Provide the [x, y] coordinate of the cell's center where the given text is located.  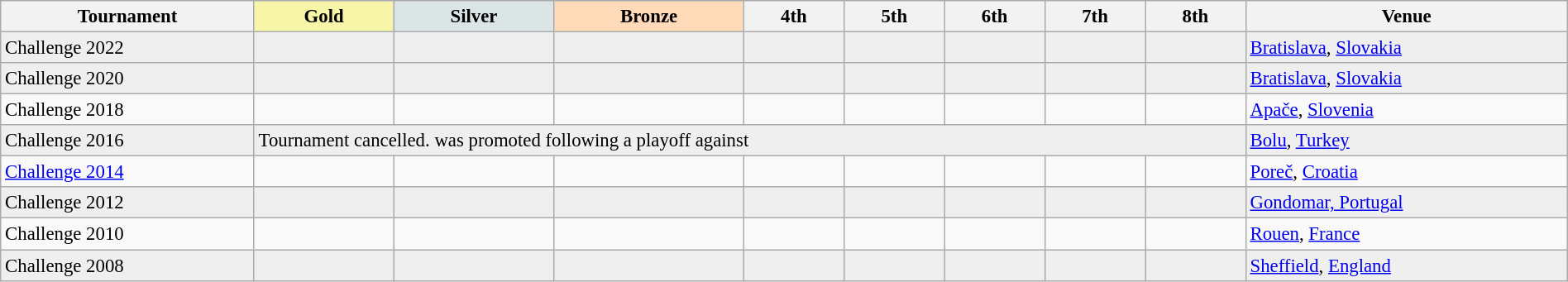
Challenge 2018 [127, 110]
8th [1196, 17]
5th [895, 17]
Tournament cancelled. was promoted following a playoff against [749, 141]
Bolu, Turkey [1406, 141]
Challenge 2022 [127, 48]
6th [994, 17]
Sheffield, England [1406, 265]
Challenge 2020 [127, 79]
Challenge 2008 [127, 265]
Gondomar, Portugal [1406, 203]
Challenge 2016 [127, 141]
Silver [474, 17]
4th [794, 17]
Venue [1406, 17]
Bronze [648, 17]
Challenge 2012 [127, 203]
Challenge 2014 [127, 172]
Poreč, Croatia [1406, 172]
Challenge 2010 [127, 234]
Tournament [127, 17]
Rouen, France [1406, 234]
Apače, Slovenia [1406, 110]
7th [1095, 17]
Gold [324, 17]
